Pinpoint the cell where the given text exists, returning its (x, y) midpoint coordinate. 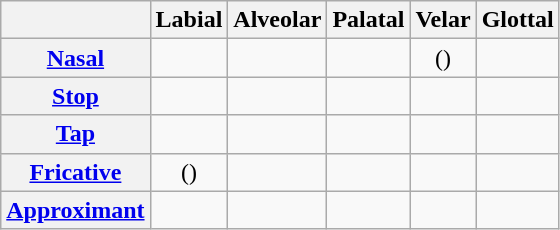
Glottal (518, 20)
Nasal (76, 58)
Labial (189, 20)
Stop (76, 96)
Palatal (368, 20)
Velar (443, 20)
Alveolar (278, 20)
Tap (76, 134)
Approximant (76, 210)
Fricative (76, 172)
